Detect which cell encompasses the target text, then output its [x, y] center coordinate. 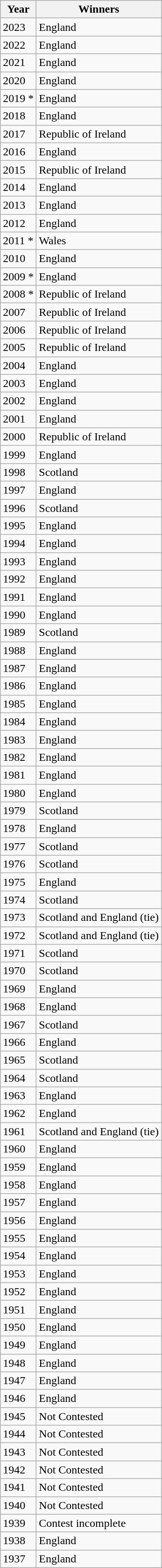
1984 [19, 722]
2013 [19, 205]
1983 [19, 739]
1968 [19, 1006]
1976 [19, 864]
2010 [19, 259]
1987 [19, 668]
1988 [19, 650]
1993 [19, 562]
2023 [19, 27]
1953 [19, 1274]
1970 [19, 971]
1937 [19, 1559]
1943 [19, 1452]
2008 * [19, 294]
1948 [19, 1363]
1955 [19, 1238]
1971 [19, 953]
1956 [19, 1220]
1954 [19, 1256]
2019 * [19, 98]
2020 [19, 80]
1991 [19, 597]
1995 [19, 526]
1979 [19, 811]
1974 [19, 900]
2022 [19, 45]
2007 [19, 312]
2001 [19, 419]
1998 [19, 472]
1944 [19, 1434]
1973 [19, 918]
1962 [19, 1114]
1957 [19, 1203]
1964 [19, 1078]
1989 [19, 633]
Winners [99, 9]
1999 [19, 454]
1990 [19, 615]
2018 [19, 116]
1938 [19, 1541]
1939 [19, 1523]
2002 [19, 401]
2016 [19, 152]
2012 [19, 223]
1994 [19, 544]
2000 [19, 437]
1951 [19, 1309]
2014 [19, 187]
1961 [19, 1131]
1965 [19, 1060]
1967 [19, 1024]
2021 [19, 63]
Contest incomplete [99, 1523]
1945 [19, 1416]
1992 [19, 579]
1947 [19, 1381]
1940 [19, 1505]
2003 [19, 383]
1969 [19, 989]
1959 [19, 1167]
1960 [19, 1149]
2005 [19, 348]
1981 [19, 775]
1977 [19, 846]
2009 * [19, 277]
1980 [19, 793]
1986 [19, 686]
2015 [19, 169]
1941 [19, 1488]
1946 [19, 1399]
1996 [19, 508]
1978 [19, 829]
1975 [19, 882]
1950 [19, 1327]
1952 [19, 1291]
1972 [19, 935]
1997 [19, 490]
1942 [19, 1470]
2017 [19, 134]
1949 [19, 1345]
2004 [19, 365]
1963 [19, 1096]
1985 [19, 704]
1982 [19, 757]
1958 [19, 1185]
2011 * [19, 241]
Year [19, 9]
Wales [99, 241]
1966 [19, 1042]
2006 [19, 330]
